Return the (X, Y) coordinate for the center point of the cell that contains the specified text.  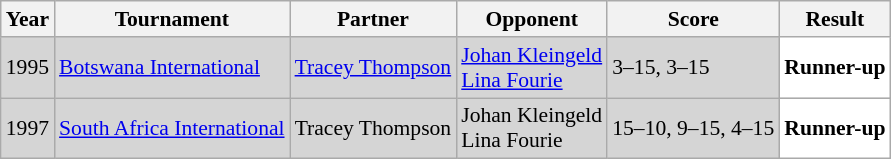
Tournament (172, 19)
15–10, 9–15, 4–15 (693, 128)
Score (693, 19)
South Africa International (172, 128)
3–15, 3–15 (693, 68)
1995 (28, 68)
Year (28, 19)
Result (834, 19)
Opponent (532, 19)
1997 (28, 128)
Botswana International (172, 68)
Partner (374, 19)
